Provide the (X, Y) coordinate of the cell's center where the given text is located.  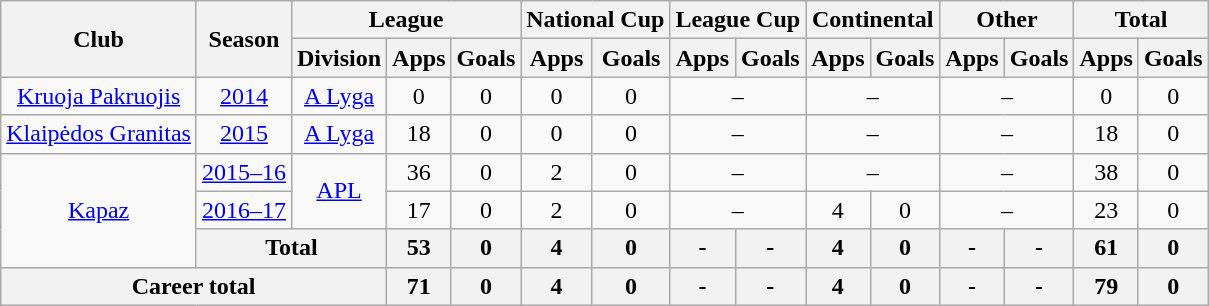
36 (419, 172)
Other (1007, 20)
79 (1106, 286)
61 (1106, 248)
Klaipėdos Granitas (99, 134)
17 (419, 210)
Division (338, 58)
23 (1106, 210)
2014 (244, 96)
71 (419, 286)
League Cup (738, 20)
Club (99, 39)
National Cup (596, 20)
2015 (244, 134)
APL (338, 191)
2015–16 (244, 172)
53 (419, 248)
Season (244, 39)
Kruoja Pakruojis (99, 96)
Kapaz (99, 210)
38 (1106, 172)
2016–17 (244, 210)
Continental (873, 20)
Career total (194, 286)
League (406, 20)
